Determine the [X, Y] coordinate at the center of the cell enclosing the given text.  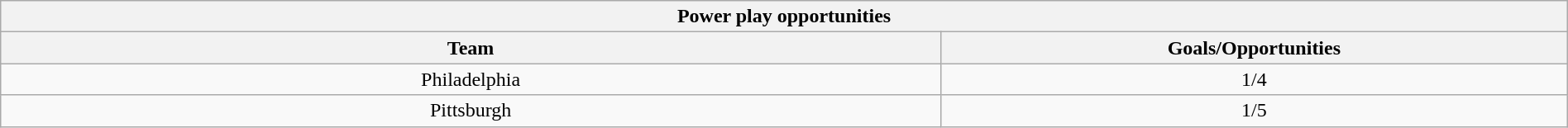
Power play opportunities [784, 17]
Pittsburgh [471, 111]
1/5 [1254, 111]
Team [471, 48]
Philadelphia [471, 79]
Goals/Opportunities [1254, 48]
1/4 [1254, 79]
